Locate the cell with the specified text and output its (x, y) center coordinate. 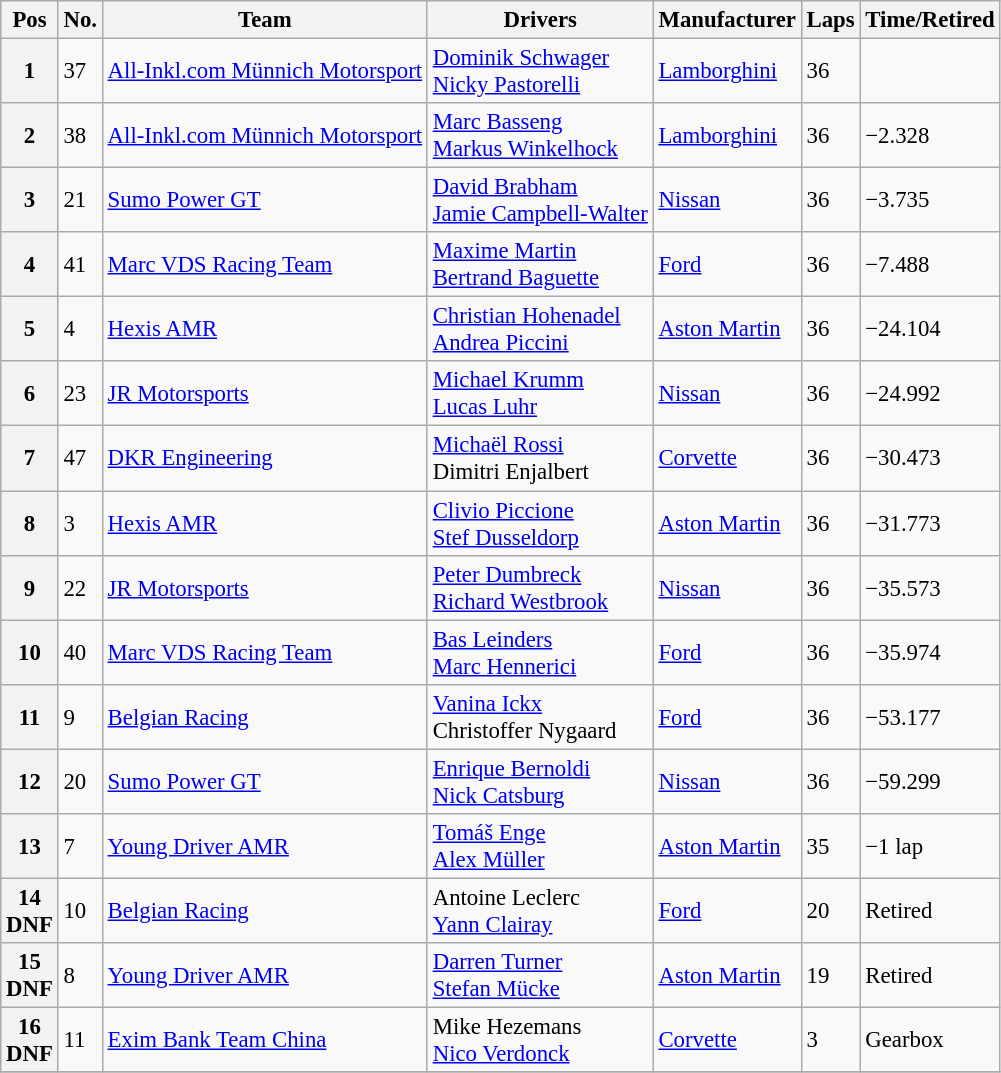
−31.773 (930, 524)
41 (80, 264)
23 (80, 394)
−7.488 (930, 264)
Vanina Ickx Christoffer Nygaard (540, 716)
2 (30, 136)
Marc Basseng Markus Winkelhock (540, 136)
Pos (30, 20)
−35.974 (930, 652)
−35.573 (930, 588)
37 (80, 72)
Maxime Martin Bertrand Baguette (540, 264)
Peter Dumbreck Richard Westbrook (540, 588)
13 (30, 846)
−53.177 (930, 716)
Darren Turner Stefan Mücke (540, 976)
No. (80, 20)
Dominik Schwager Nicky Pastorelli (540, 72)
−3.735 (930, 200)
14DNF (30, 910)
Laps (830, 20)
David Brabham Jamie Campbell-Walter (540, 200)
22 (80, 588)
−1 lap (930, 846)
38 (80, 136)
−59.299 (930, 782)
Time/Retired (930, 20)
Christian Hohenadel Andrea Piccini (540, 330)
21 (80, 200)
−24.104 (930, 330)
Michael Krumm Lucas Luhr (540, 394)
1 (30, 72)
Clivio Piccione Stef Dusseldorp (540, 524)
Mike Hezemans Nico Verdonck (540, 1040)
Tomáš Enge Alex Müller (540, 846)
12 (30, 782)
Drivers (540, 20)
19 (830, 976)
−2.328 (930, 136)
15DNF (30, 976)
35 (830, 846)
Bas Leinders Marc Hennerici (540, 652)
16DNF (30, 1040)
47 (80, 458)
Team (264, 20)
Exim Bank Team China (264, 1040)
−24.992 (930, 394)
−30.473 (930, 458)
5 (30, 330)
Enrique Bernoldi Nick Catsburg (540, 782)
Gearbox (930, 1040)
Michaël Rossi Dimitri Enjalbert (540, 458)
Manufacturer (727, 20)
Antoine Leclerc Yann Clairay (540, 910)
6 (30, 394)
DKR Engineering (264, 458)
40 (80, 652)
